Return (X, Y) of the center of cell containing provided text 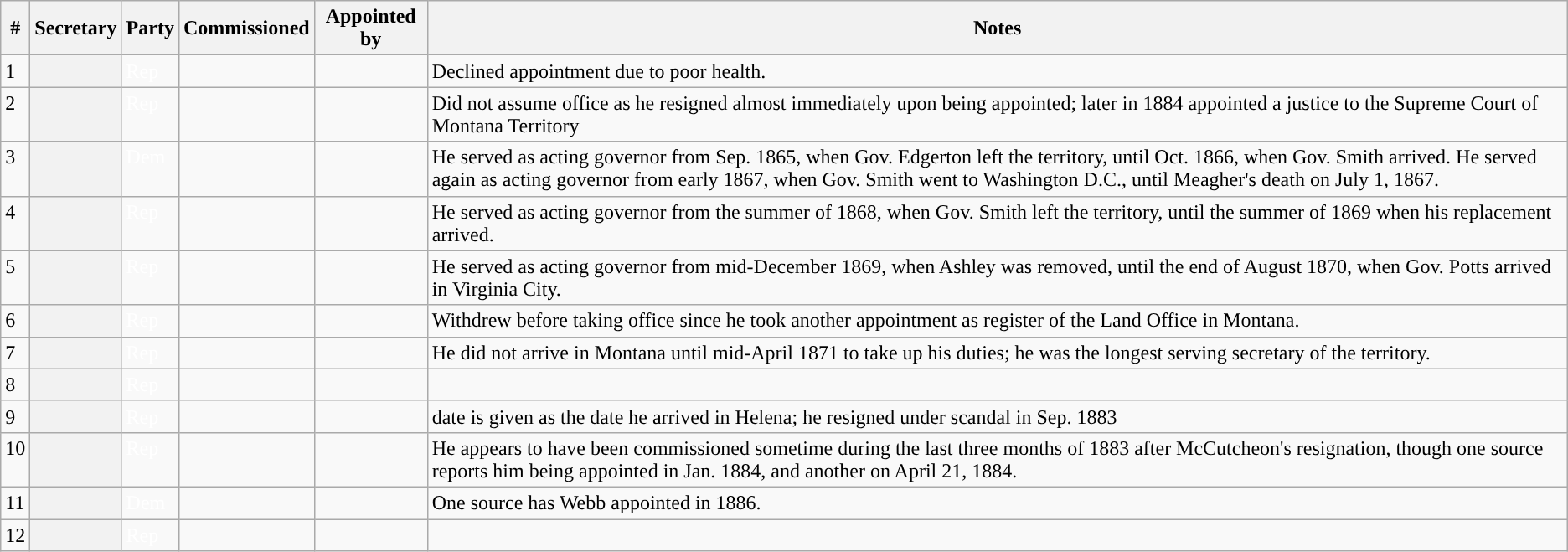
12 (15, 535)
date is given as the date he arrived in Helena; he resigned under scandal in Sep. 1883 (997, 416)
4 (15, 223)
# (15, 28)
10 (15, 459)
Notes (997, 28)
He did not arrive in Montana until mid-April 1871 to take up his duties; he was the longest serving secretary of the territory. (997, 353)
Appointed by (370, 28)
8 (15, 384)
Party (150, 28)
2 (15, 114)
One source has Webb appointed in 1886. (997, 503)
Declined appointment due to poor health. (997, 71)
3 (15, 169)
5 (15, 278)
1 (15, 71)
Secretary (75, 28)
Withdrew before taking office since he took another appointment as register of the Land Office in Montana. (997, 321)
7 (15, 353)
11 (15, 503)
He served as acting governor from mid-December 1869, when Ashley was removed, until the end of August 1870, when Gov. Potts arrived in Virginia City. (997, 278)
6 (15, 321)
He served as acting governor from the summer of 1868, when Gov. Smith left the territory, until the summer of 1869 when his replacement arrived. (997, 223)
9 (15, 416)
Commissioned (246, 28)
